Output the [X, Y] coordinate of the center of the cell containing the given text.  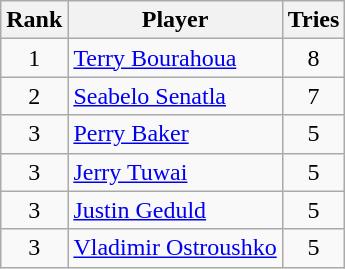
Player [175, 20]
Tries [314, 20]
Jerry Tuwai [175, 172]
Terry Bourahoua [175, 58]
Rank [34, 20]
2 [34, 96]
7 [314, 96]
Perry Baker [175, 134]
1 [34, 58]
Vladimir Ostroushko [175, 248]
Justin Geduld [175, 210]
Seabelo Senatla [175, 96]
8 [314, 58]
